Output the (x, y) coordinate of the center of the cell containing the given text.  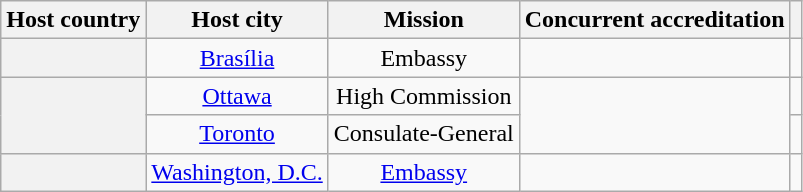
Concurrent accreditation (654, 20)
High Commission (424, 96)
Toronto (237, 134)
Washington, D.C. (237, 172)
Host country (74, 20)
Mission (424, 20)
Brasília (237, 58)
Host city (237, 20)
Consulate-General (424, 134)
Ottawa (237, 96)
